Capture the cell that displays the provided text and extract its [X, Y] central coordinate. 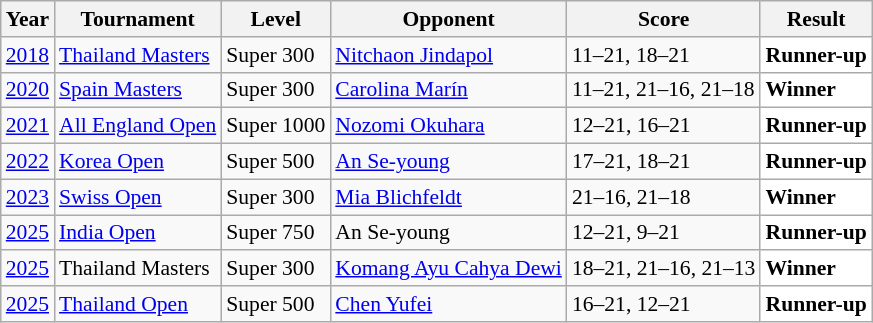
2021 [28, 126]
11–21, 21–16, 21–18 [664, 90]
Komang Ayu Cahya Dewi [448, 269]
11–21, 18–21 [664, 55]
16–21, 12–21 [664, 304]
2022 [28, 162]
Mia Blichfeldt [448, 197]
Carolina Marín [448, 90]
2023 [28, 197]
Result [816, 19]
Korea Open [138, 162]
Chen Yufei [448, 304]
Level [276, 19]
12–21, 9–21 [664, 233]
Year [28, 19]
Swiss Open [138, 197]
Nitchaon Jindapol [448, 55]
21–16, 21–18 [664, 197]
Opponent [448, 19]
12–21, 16–21 [664, 126]
Spain Masters [138, 90]
Super 1000 [276, 126]
17–21, 18–21 [664, 162]
Score [664, 19]
Tournament [138, 19]
Thailand Open [138, 304]
India Open [138, 233]
2020 [28, 90]
Nozomi Okuhara [448, 126]
All England Open [138, 126]
2018 [28, 55]
18–21, 21–16, 21–13 [664, 269]
Super 750 [276, 233]
